Capture the cell that displays the provided text and extract its [X, Y] central coordinate. 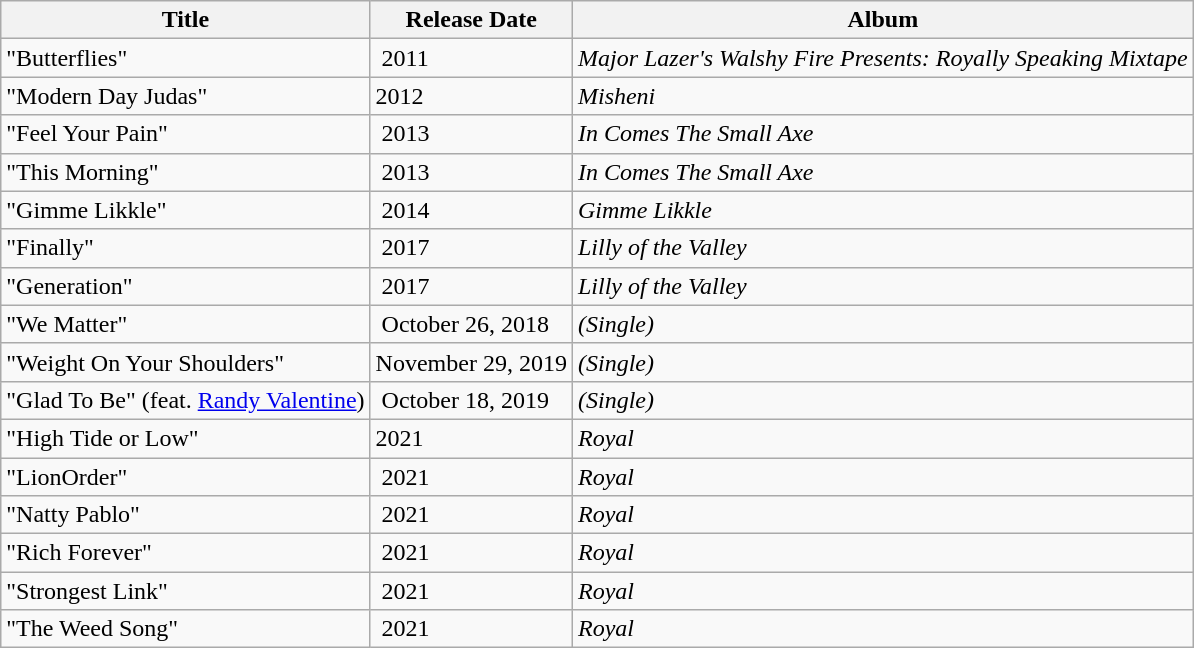
2014 [471, 210]
"High Tide or Low" [186, 438]
October 18, 2019 [471, 400]
"Natty Pablo" [186, 515]
"Glad To Be" (feat. Randy Valentine) [186, 400]
"We Matter" [186, 324]
2012 [471, 96]
Misheni [882, 96]
Gimme Likkle [882, 210]
"Butterflies" [186, 58]
"LionOrder" [186, 477]
"Modern Day Judas" [186, 96]
Title [186, 20]
"Strongest Link" [186, 591]
"Weight On Your Shoulders" [186, 362]
"This Morning" [186, 172]
"Gimme Likkle" [186, 210]
Release Date [471, 20]
"Generation" [186, 286]
November 29, 2019 [471, 362]
"Finally" [186, 248]
2011 [471, 58]
"Rich Forever" [186, 553]
"Feel Your Pain" [186, 134]
Major Lazer's Walshy Fire Presents: Royally Speaking Mixtape [882, 58]
Album [882, 20]
"The Weed Song" [186, 629]
October 26, 2018 [471, 324]
